For the text-containing cell, return its midpoint in [x, y] coordinate format. 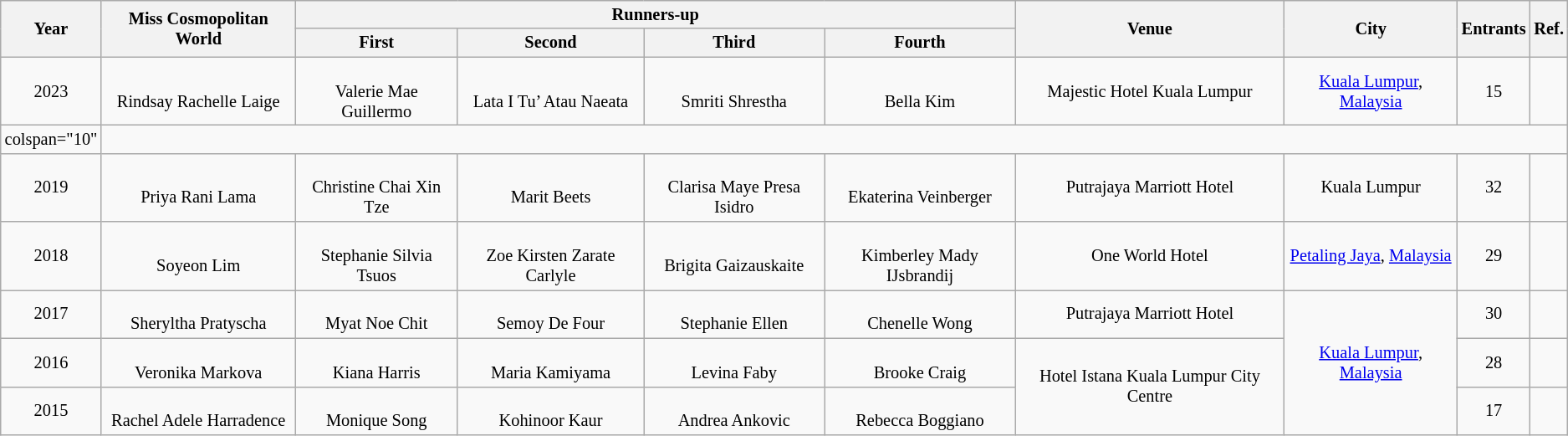
Stephanie Silvia Tsuos [376, 256]
Third [734, 43]
2015 [51, 411]
Venue [1149, 28]
Year [51, 28]
One World Hotel [1149, 256]
Christine Chai Xin Tze [376, 187]
Rachel Adele Harradence [198, 411]
colspan="10" [51, 139]
Lata I Tu’ Atau Naeata [550, 91]
Marit Beets [550, 187]
2019 [51, 187]
17 [1494, 411]
Majestic Hotel Kuala Lumpur [1149, 91]
City [1371, 28]
Priya Rani Lama [198, 187]
Sheryltha Pratyscha [198, 314]
Soyeon Lim [198, 256]
Brigita Gaizauskaite [734, 256]
2023 [51, 91]
Kimberley Mady IJsbrandij [920, 256]
Miss Cosmopolitan World [198, 28]
Maria Kamiyama [550, 362]
Rindsay Rachelle Laige [198, 91]
Semoy De Four [550, 314]
Hotel Istana Kuala Lumpur City Centre [1149, 387]
Second [550, 43]
Fourth [920, 43]
2016 [51, 362]
Runners-up [656, 14]
2017 [51, 314]
Valerie Mae Guillermo [376, 91]
Kohinoor Kaur [550, 411]
Clarisa Maye Presa Isidro [734, 187]
Kiana Harris [376, 362]
First [376, 43]
32 [1494, 187]
Rebecca Boggiano [920, 411]
Kuala Lumpur [1371, 187]
Zoe Kirsten Zarate Carlyle [550, 256]
Chenelle Wong [920, 314]
28 [1494, 362]
Levina Faby [734, 362]
Smriti Shrestha [734, 91]
2018 [51, 256]
15 [1494, 91]
Myat Noe Chit [376, 314]
Stephanie Ellen [734, 314]
Petaling Jaya, Malaysia [1371, 256]
Ref. [1549, 28]
Entrants [1494, 28]
Ekaterina Veinberger [920, 187]
Monique Song [376, 411]
Bella Kim [920, 91]
29 [1494, 256]
Brooke Craig [920, 362]
Veronika Markova [198, 362]
30 [1494, 314]
Andrea Ankovic [734, 411]
